For the text-containing cell, return its midpoint in [x, y] coordinate format. 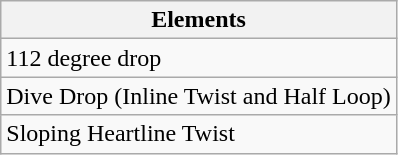
112 degree drop [199, 58]
Elements [199, 20]
Dive Drop (Inline Twist and Half Loop) [199, 96]
Sloping Heartline Twist [199, 134]
